Search for the cell housing the specified text and yield its (x, y) center coordinate. 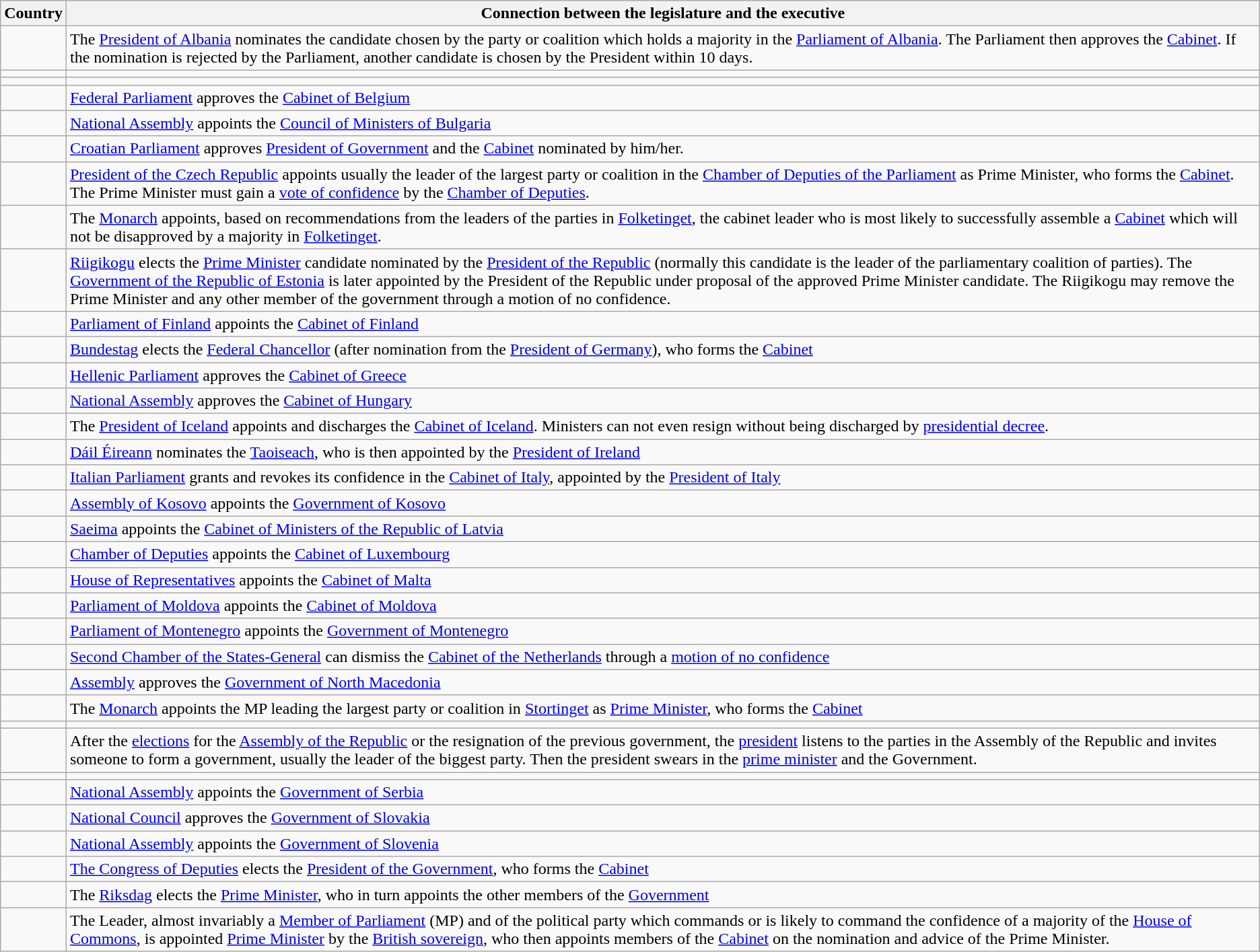
National Assembly approves the Cabinet of Hungary (662, 401)
Federal Parliament approves the Cabinet of Belgium (662, 98)
Assembly of Kosovo appoints the Government of Kosovo (662, 503)
Second Chamber of the States-General can dismiss the Cabinet of the Netherlands through a motion of no confidence (662, 657)
Saeima appoints the Cabinet of Ministers of the Republic of Latvia (662, 529)
Bundestag elects the Federal Chancellor (after nomination from the President of Germany), who forms the Cabinet (662, 349)
The Monarch appoints the MP leading the largest party or coalition in Stortinget as Prime Minister, who forms the Cabinet (662, 708)
Parliament of Moldova appoints the Cabinet of Moldova (662, 606)
National Assembly appoints the Government of Serbia (662, 793)
Country (34, 13)
Parliament of Finland appoints the Cabinet of Finland (662, 324)
Assembly approves the Government of North Macedonia (662, 682)
Chamber of Deputies appoints the Cabinet of Luxembourg (662, 554)
Dáil Éireann nominates the Taoiseach, who is then appointed by the President of Ireland (662, 452)
House of Representatives appoints the Cabinet of Malta (662, 580)
Connection between the legislature and the executive (662, 13)
Italian Parliament grants and revokes its confidence in the Cabinet of Italy, appointed by the President of Italy (662, 478)
Hellenic Parliament approves the Cabinet of Greece (662, 375)
Croatian Parliament approves President of Government and the Cabinet nominated by him/her. (662, 149)
Parliament of Montenegro appoints the Government of Montenegro (662, 631)
National Council approves the Government of Slovakia (662, 818)
National Assembly appoints the Council of Ministers of Bulgaria (662, 123)
The Congress of Deputies elects the President of the Government, who forms the Cabinet (662, 869)
The Riksdag elects the Prime Minister, who in turn appoints the other members of the Government (662, 895)
National Assembly appoints the Government of Slovenia (662, 844)
